Return the (x, y) coordinate for the center point of the cell that contains the specified text.  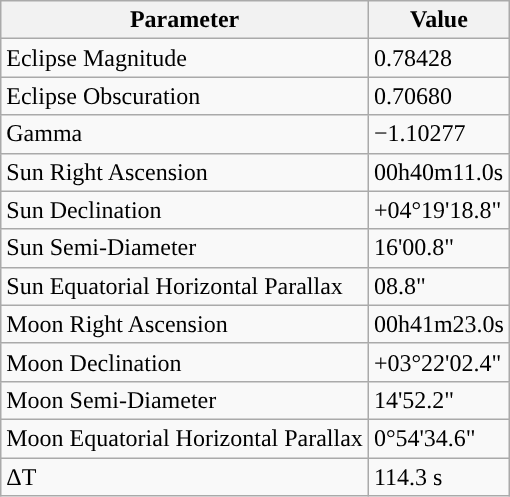
Moon Equatorial Horizontal Parallax (185, 438)
Sun Semi-Diameter (185, 248)
Eclipse Obscuration (185, 96)
Parameter (185, 20)
−1.10277 (438, 134)
Sun Equatorial Horizontal Parallax (185, 286)
Moon Semi-Diameter (185, 400)
00h41m23.0s (438, 324)
0.78428 (438, 58)
Eclipse Magnitude (185, 58)
0.70680 (438, 96)
ΔT (185, 477)
00h40m11.0s (438, 172)
+03°22'02.4" (438, 362)
0°54'34.6" (438, 438)
Sun Declination (185, 210)
Moon Right Ascension (185, 324)
Moon Declination (185, 362)
Sun Right Ascension (185, 172)
Value (438, 20)
08.8" (438, 286)
114.3 s (438, 477)
14'52.2" (438, 400)
Gamma (185, 134)
16'00.8" (438, 248)
+04°19'18.8" (438, 210)
